For the text-containing cell, return its midpoint in [x, y] coordinate format. 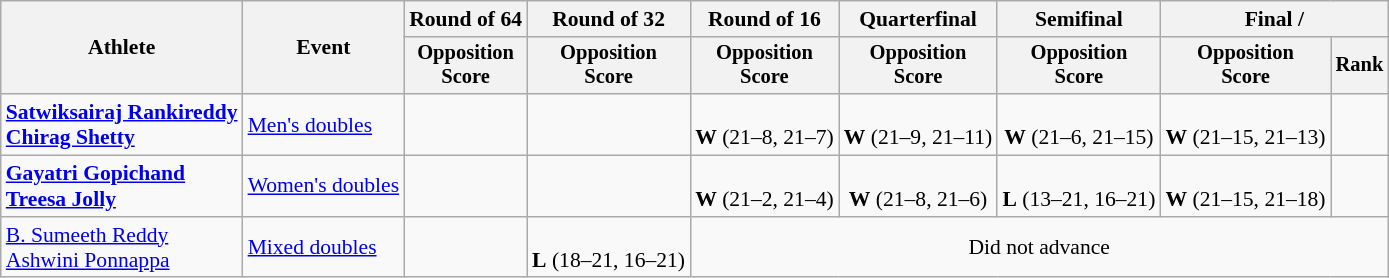
Semifinal [1078, 19]
W (21–8, 21–7) [764, 124]
Final / [1274, 19]
Did not advance [1039, 248]
W (21–8, 21–6) [918, 186]
Women's doubles [324, 186]
L (13–21, 16–21) [1078, 186]
Satwiksairaj RankireddyChirag Shetty [122, 124]
Quarterfinal [918, 19]
Gayatri GopichandTreesa Jolly [122, 186]
W (21–15, 21–18) [1245, 186]
L (18–21, 16–21) [608, 248]
Men's doubles [324, 124]
Rank [1360, 66]
Mixed doubles [324, 248]
Event [324, 48]
W (21–2, 21–4) [764, 186]
Round of 16 [764, 19]
W (21–9, 21–11) [918, 124]
Round of 32 [608, 19]
Athlete [122, 48]
Round of 64 [466, 19]
W (21–15, 21–13) [1245, 124]
W (21–6, 21–15) [1078, 124]
B. Sumeeth ReddyAshwini Ponnappa [122, 248]
